Return the [x, y] coordinate for the center point of the cell that contains the specified text.  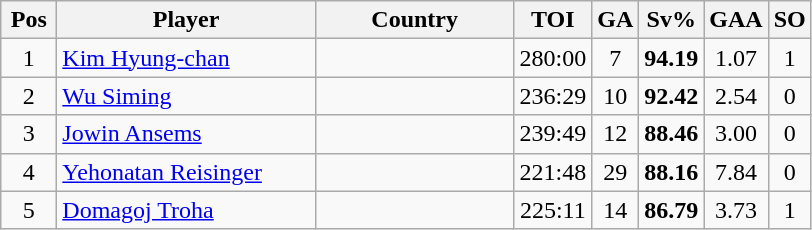
2.54 [736, 96]
Kim Hyung-chan [186, 58]
1.07 [736, 58]
10 [616, 96]
Wu Siming [186, 96]
Country [414, 20]
Jowin Ansems [186, 134]
4 [29, 172]
88.16 [672, 172]
12 [616, 134]
5 [29, 210]
221:48 [553, 172]
92.42 [672, 96]
88.46 [672, 134]
Yehonatan Reisinger [186, 172]
Pos [29, 20]
Sv% [672, 20]
SO [790, 20]
2 [29, 96]
3.00 [736, 134]
225:11 [553, 210]
14 [616, 210]
280:00 [553, 58]
GA [616, 20]
Domagoj Troha [186, 210]
239:49 [553, 134]
GAA [736, 20]
3 [29, 134]
7 [616, 58]
86.79 [672, 210]
7.84 [736, 172]
236:29 [553, 96]
29 [616, 172]
3.73 [736, 210]
Player [186, 20]
94.19 [672, 58]
TOI [553, 20]
